For the text-containing cell, return its midpoint in [X, Y] coordinate format. 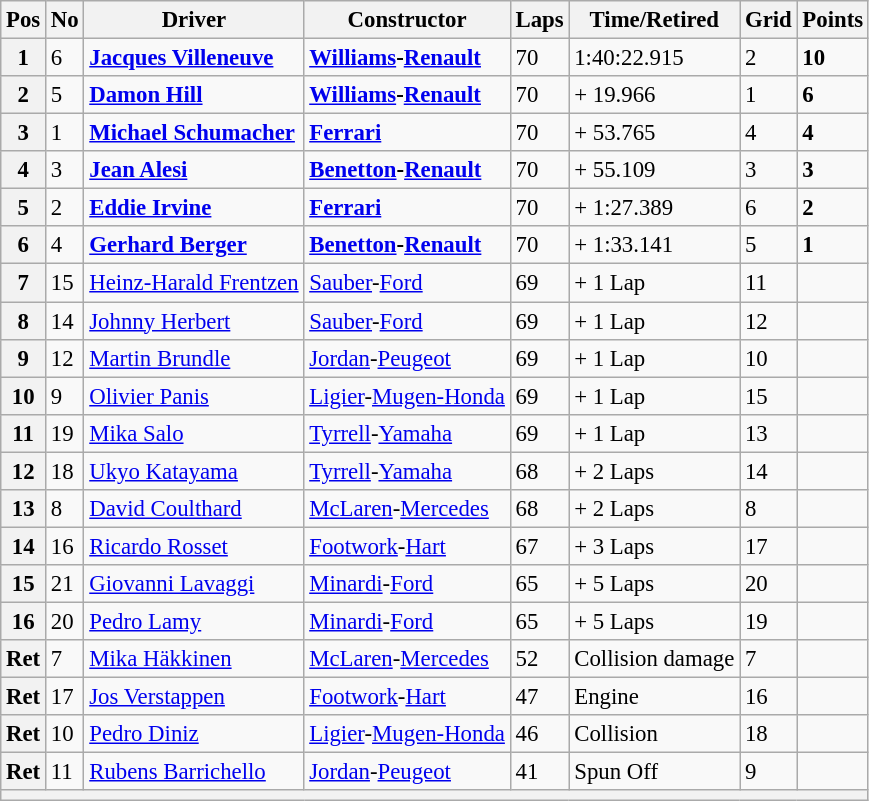
Olivier Panis [194, 396]
Rubens Barrichello [194, 772]
Jacques Villeneuve [194, 58]
Points [832, 20]
+ 53.765 [654, 133]
Martin Brundle [194, 358]
52 [540, 659]
Grid [768, 20]
Laps [540, 20]
Mika Häkkinen [194, 659]
David Coulthard [194, 509]
Johnny Herbert [194, 321]
Jos Verstappen [194, 697]
+ 55.109 [654, 170]
Pos [24, 20]
+ 3 Laps [654, 546]
Ricardo Rosset [194, 546]
Jean Alesi [194, 170]
Giovanni Lavaggi [194, 584]
21 [65, 584]
Engine [654, 697]
67 [540, 546]
Spun Off [654, 772]
Driver [194, 20]
+ 1:27.389 [654, 208]
+ 1:33.141 [654, 245]
41 [540, 772]
Damon Hill [194, 95]
Mika Salo [194, 433]
Time/Retired [654, 20]
Constructor [407, 20]
1:40:22.915 [654, 58]
No [65, 20]
Collision [654, 734]
Pedro Diniz [194, 734]
Ukyo Katayama [194, 471]
Gerhard Berger [194, 245]
Pedro Lamy [194, 621]
Eddie Irvine [194, 208]
Heinz-Harald Frentzen [194, 283]
+ 19.966 [654, 95]
Michael Schumacher [194, 133]
46 [540, 734]
47 [540, 697]
Collision damage [654, 659]
